For the text-containing cell, return its midpoint in [X, Y] coordinate format. 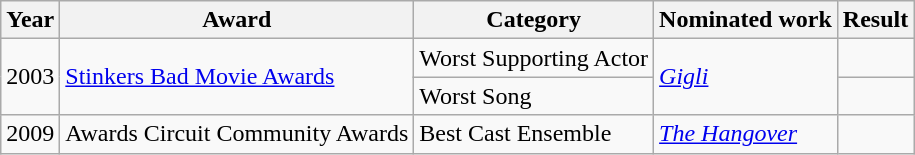
Worst Song [534, 96]
Award [237, 20]
Year [30, 20]
Worst Supporting Actor [534, 58]
The Hangover [746, 134]
Category [534, 20]
Stinkers Bad Movie Awards [237, 77]
Awards Circuit Community Awards [237, 134]
Best Cast Ensemble [534, 134]
Gigli [746, 77]
Result [875, 20]
2009 [30, 134]
Nominated work [746, 20]
2003 [30, 77]
